Provide the [X, Y] coordinate of the cell's center where the given text is located.  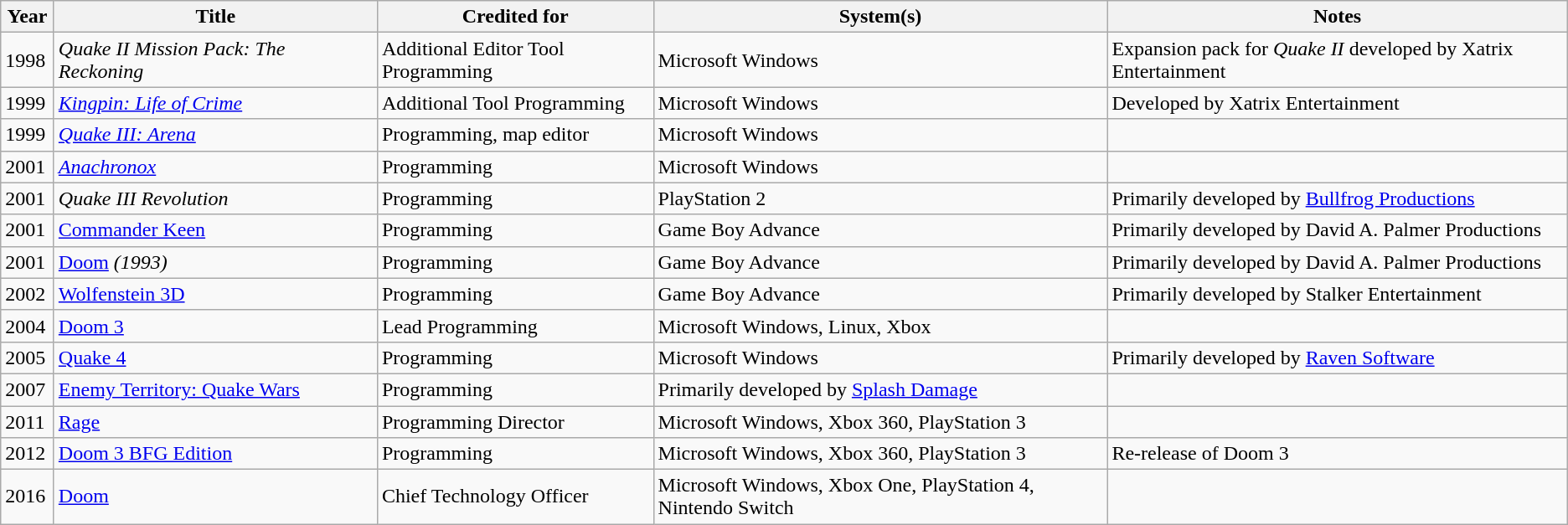
Kingpin: Life of Crime [215, 103]
PlayStation 2 [880, 198]
Doom 3 BFG Edition [215, 454]
2012 [28, 454]
Additional Editor Tool Programming [515, 60]
Quake III: Arena [215, 135]
2002 [28, 294]
Quake 4 [215, 358]
Notes [1337, 17]
Lead Programming [515, 326]
2005 [28, 358]
Re-release of Doom 3 [1337, 454]
Programming, map editor [515, 135]
Quake III Revolution [215, 198]
Year [28, 17]
Wolfenstein 3D [215, 294]
Quake II Mission Pack: The Reckoning [215, 60]
2007 [28, 389]
Additional Tool Programming [515, 103]
Expansion pack for Quake II developed by Xatrix Entertainment [1337, 60]
1998 [28, 60]
Doom 3 [215, 326]
Microsoft Windows, Linux, Xbox [880, 326]
Rage [215, 421]
Chief Technology Officer [515, 497]
2004 [28, 326]
Developed by Xatrix Entertainment [1337, 103]
Doom [215, 497]
Anachronox [215, 167]
Enemy Territory: Quake Wars [215, 389]
Primarily developed by Raven Software [1337, 358]
Primarily developed by Bullfrog Productions [1337, 198]
2011 [28, 421]
Microsoft Windows, Xbox One, PlayStation 4, Nintendo Switch [880, 497]
Title [215, 17]
Primarily developed by Stalker Entertainment [1337, 294]
2016 [28, 497]
Doom (1993) [215, 262]
System(s) [880, 17]
Credited for [515, 17]
Commander Keen [215, 230]
Programming Director [515, 421]
Primarily developed by Splash Damage [880, 389]
